Scan for the cell matching the given text and deliver its [X, Y] coordinate at center. 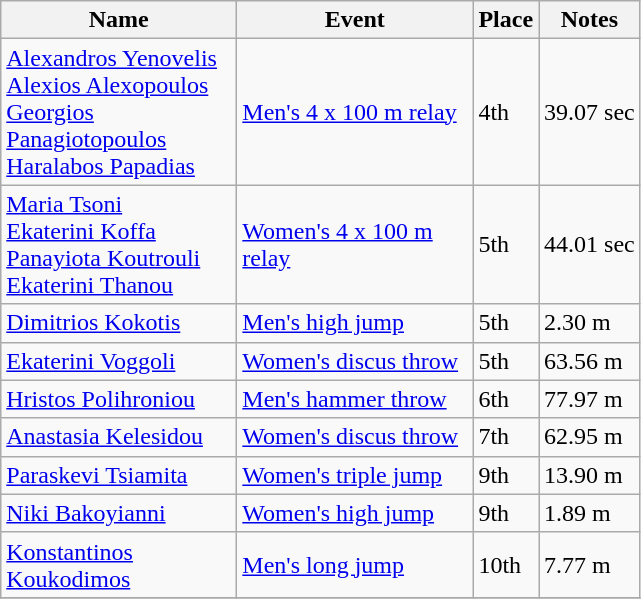
Men's high jump [355, 323]
Maria TsoniEkaterini KoffaPanayiota KoutrouliEkaterini Thanou [119, 244]
Women's triple jump [355, 475]
Alexandros YenovelisAlexios AlexopoulosGeorgios PanagiotopoulosHaralabos Papadias [119, 112]
Hristos Polihroniou [119, 399]
44.01 sec [590, 244]
Place [506, 20]
1.89 m [590, 513]
Name [119, 20]
Notes [590, 20]
Men's long jump [355, 564]
62.95 m [590, 437]
Men's 4 x 100 m relay [355, 112]
7.77 m [590, 564]
10th [506, 564]
Women's 4 x 100 m relay [355, 244]
77.97 m [590, 399]
Anastasia Kelesidou [119, 437]
Dimitrios Kokotis [119, 323]
63.56 m [590, 361]
Event [355, 20]
Niki Bakoyianni [119, 513]
39.07 sec [590, 112]
7th [506, 437]
2.30 m [590, 323]
Men's hammer throw [355, 399]
Women's high jump [355, 513]
Paraskevi Tsiamita [119, 475]
Ekaterini Voggoli [119, 361]
Konstantinos Koukodimos [119, 564]
6th [506, 399]
13.90 m [590, 475]
4th [506, 112]
